Pinpoint the cell where the given text exists, returning its (x, y) midpoint coordinate. 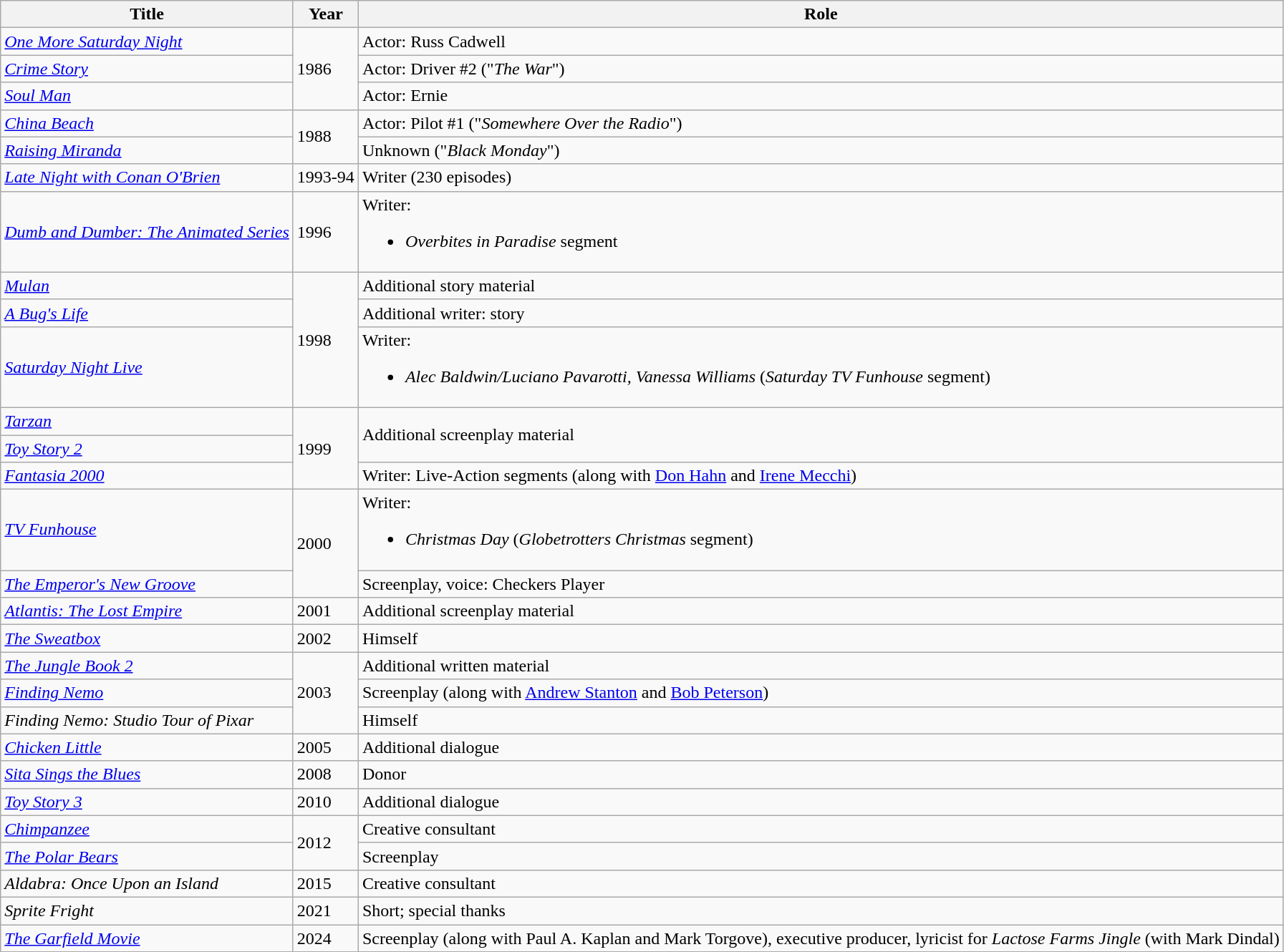
Late Night with Conan O'Brien (148, 178)
The Garfield Movie (148, 938)
Actor: Pilot #1 ("Somewhere Over the Radio") (821, 123)
Mulan (148, 286)
Crime Story (148, 69)
Dumb and Dumber: The Animated Series (148, 232)
Screenplay (along with Paul A. Kaplan and Mark Torgove), executive producer, lyricist for Lactose Farms Jingle (with Mark Dindal) (821, 938)
Aldabra: Once Upon an Island (148, 883)
Writer: Live-Action segments (along with Don Hahn and Irene Mecchi) (821, 476)
Writer:Overbites in Paradise segment (821, 232)
Atlantis: The Lost Empire (148, 611)
Writer:Christmas Day (Globetrotters Christmas segment) (821, 530)
Writer:Alec Baldwin/Luciano Pavarotti, Vanessa Williams (Saturday TV Funhouse segment) (821, 366)
2000 (325, 544)
Sprite Fright (148, 910)
2015 (325, 883)
Title (148, 14)
2021 (325, 910)
The Jungle Book 2 (148, 666)
The Sweatbox (148, 638)
Actor: Ernie (821, 96)
1998 (325, 339)
Toy Story 3 (148, 802)
Short; special thanks (821, 910)
Writer (230 episodes) (821, 178)
Finding Nemo (148, 693)
A Bug's Life (148, 313)
2003 (325, 693)
Additional writer: story (821, 313)
Chimpanzee (148, 829)
Fantasia 2000 (148, 476)
2024 (325, 938)
Tarzan (148, 421)
Screenplay, voice: Checkers Player (821, 584)
2010 (325, 802)
Screenplay (along with Andrew Stanton and Bob Peterson) (821, 693)
2001 (325, 611)
2005 (325, 747)
2008 (325, 774)
Toy Story 2 (148, 449)
1986 (325, 69)
China Beach (148, 123)
Additional written material (821, 666)
Year (325, 14)
Unknown ("Black Monday") (821, 150)
Actor: Driver #2 ("The War") (821, 69)
TV Funhouse (148, 530)
Screenplay (821, 856)
Actor: Russ Cadwell (821, 42)
1993-94 (325, 178)
The Emperor's New Groove (148, 584)
Chicken Little (148, 747)
Raising Miranda (148, 150)
The Polar Bears (148, 856)
1999 (325, 448)
One More Saturday Night (148, 42)
Role (821, 14)
2002 (325, 638)
Sita Sings the Blues (148, 774)
1996 (325, 232)
Finding Nemo: Studio Tour of Pixar (148, 720)
1988 (325, 137)
Additional story material (821, 286)
Saturday Night Live (148, 366)
Donor (821, 774)
2012 (325, 842)
Soul Man (148, 96)
